Extract the [X, Y] coordinate from the center of the cell holding the provided text.  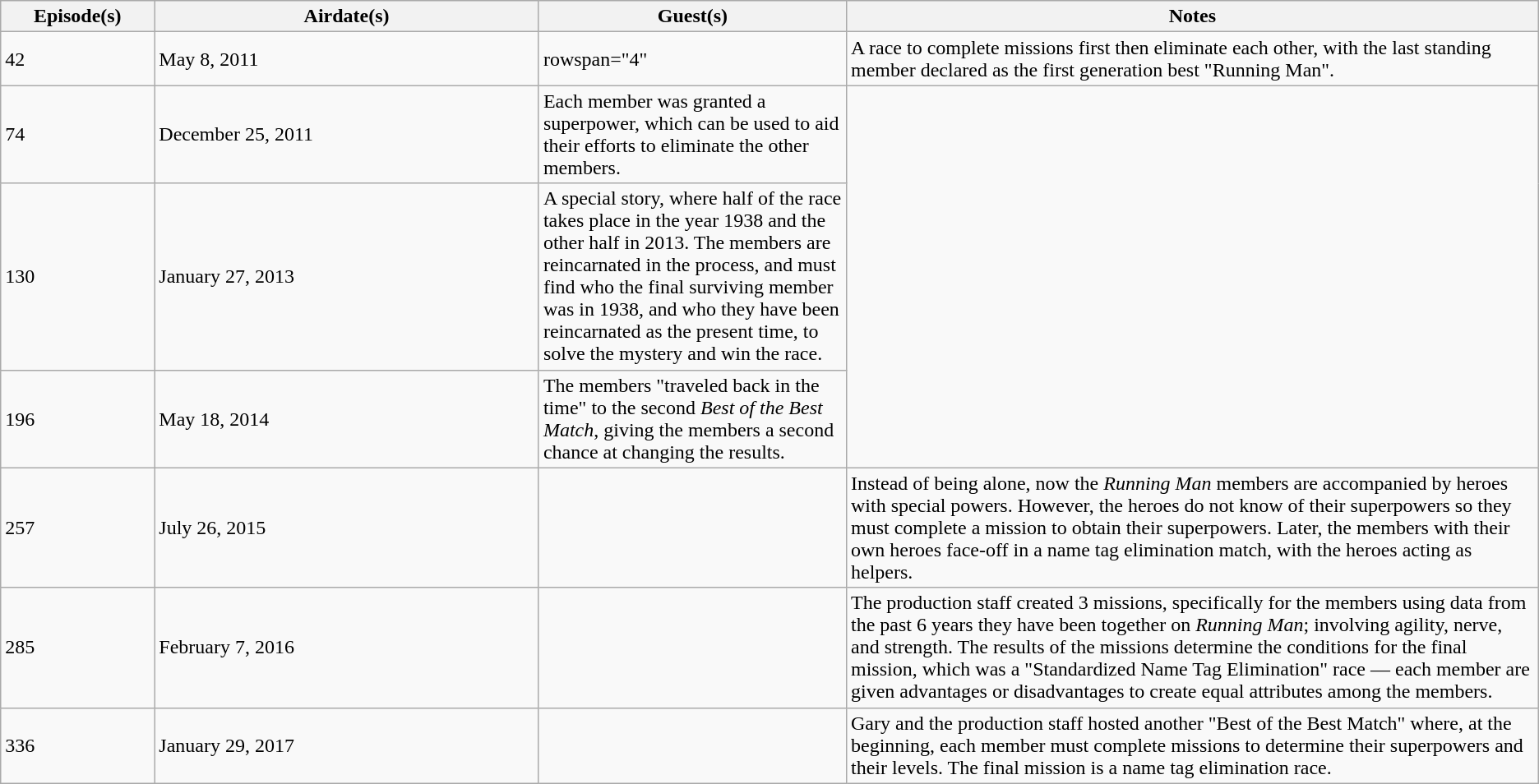
May 18, 2014 [347, 419]
January 27, 2013 [347, 276]
196 [77, 419]
42 [77, 59]
July 26, 2015 [347, 528]
130 [77, 276]
February 7, 2016 [347, 648]
Airdate(s) [347, 16]
Guest(s) [692, 16]
January 29, 2017 [347, 745]
Episode(s) [77, 16]
rowspan="4" [692, 59]
December 25, 2011 [347, 135]
336 [77, 745]
The members "traveled back in the time" to the second Best of the Best Match, giving the members a second chance at changing the results. [692, 419]
A race to complete missions first then eliminate each other, with the last standing member declared as the first generation best "Running Man". [1192, 59]
May 8, 2011 [347, 59]
Each member was granted a superpower, which can be used to aid their efforts to eliminate the other members. [692, 135]
Notes [1192, 16]
257 [77, 528]
74 [77, 135]
285 [77, 648]
